Pinpoint the cell where the given text exists, returning its (X, Y) midpoint coordinate. 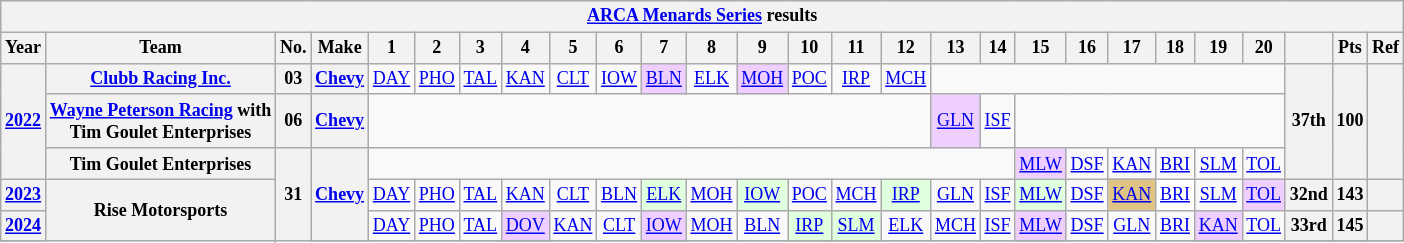
Team (160, 48)
Clubb Racing Inc. (160, 78)
No. (294, 48)
Make (340, 48)
ARCA Menards Series results (702, 16)
DOV (525, 226)
18 (1176, 48)
145 (1350, 226)
37th (1308, 121)
Wayne Peterson Racing with Tim Goulet Enterprises (160, 121)
10 (810, 48)
11 (856, 48)
33rd (1308, 226)
Ref (1386, 48)
8 (712, 48)
32nd (1308, 194)
15 (1040, 48)
Tim Goulet Enterprises (160, 164)
Rise Motorsports (160, 210)
6 (620, 48)
4 (525, 48)
12 (906, 48)
31 (294, 195)
06 (294, 121)
2 (436, 48)
3 (480, 48)
19 (1218, 48)
100 (1350, 121)
7 (664, 48)
2022 (24, 121)
17 (1132, 48)
1 (391, 48)
2023 (24, 194)
2024 (24, 226)
16 (1087, 48)
14 (998, 48)
5 (573, 48)
03 (294, 78)
20 (1264, 48)
Year (24, 48)
13 (956, 48)
Pts (1350, 48)
9 (762, 48)
143 (1350, 194)
